Extract the [X, Y] coordinate from the center of the cell holding the provided text.  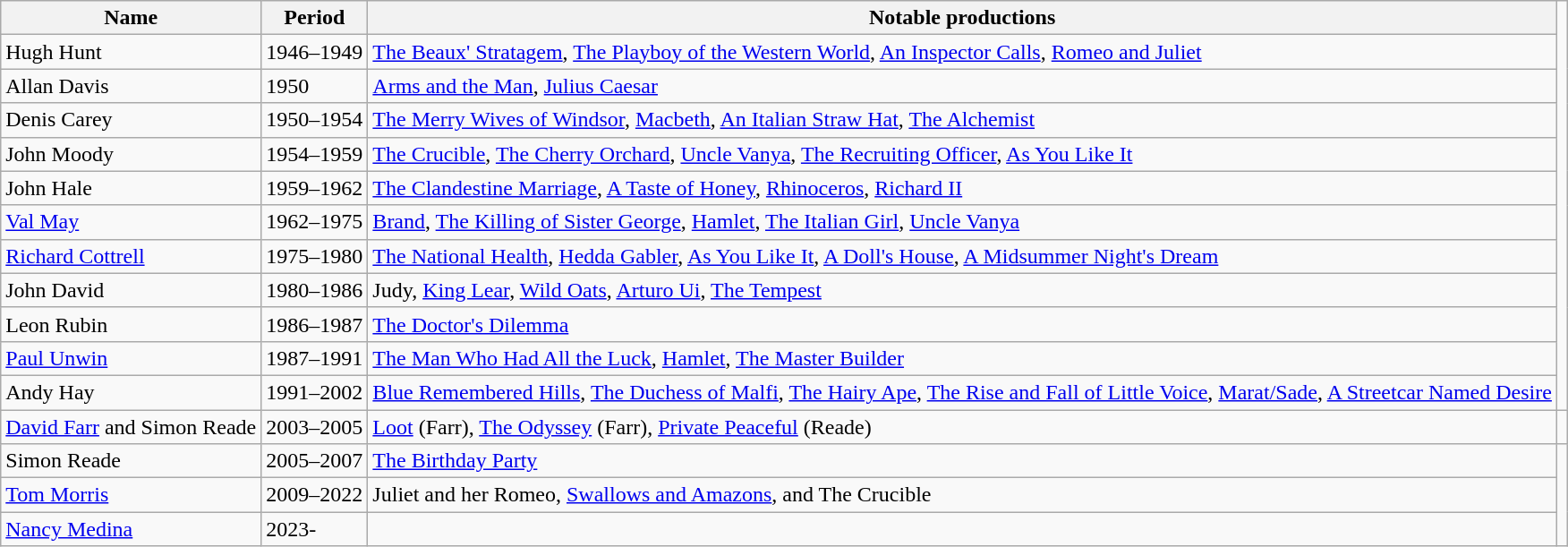
Judy, King Lear, Wild Oats, Arturo Ui, The Tempest [963, 290]
Name [131, 18]
1986–1987 [315, 324]
1987–1991 [315, 358]
1946–1949 [315, 52]
1959–1962 [315, 188]
David Farr and Simon Reade [131, 427]
2009–2022 [315, 495]
Denis Carey [131, 120]
Val May [131, 222]
1991–2002 [315, 392]
The National Health, Hedda Gabler, As You Like It, A Doll's House, A Midsummer Night's Dream [963, 256]
2003–2005 [315, 427]
The Merry Wives of Windsor, Macbeth, An Italian Straw Hat, The Alchemist [963, 120]
1954–1959 [315, 154]
The Crucible, The Cherry Orchard, Uncle Vanya, The Recruiting Officer, As You Like It [963, 154]
1950 [315, 86]
Nancy Medina [131, 529]
John Hale [131, 188]
Allan Davis [131, 86]
Hugh Hunt [131, 52]
Period [315, 18]
The Beaux' Stratagem, The Playboy of the Western World, An Inspector Calls, Romeo and Juliet [963, 52]
Notable productions [963, 18]
Richard Cottrell [131, 256]
1950–1954 [315, 120]
Juliet and her Romeo, Swallows and Amazons, and The Crucible [963, 495]
1962–1975 [315, 222]
John David [131, 290]
The Doctor's Dilemma [963, 324]
Andy Hay [131, 392]
Leon Rubin [131, 324]
The Birthday Party [963, 461]
Tom Morris [131, 495]
Loot (Farr), The Odyssey (Farr), Private Peaceful (Reade) [963, 427]
2023- [315, 529]
Paul Unwin [131, 358]
Arms and the Man, Julius Caesar [963, 86]
1975–1980 [315, 256]
Blue Remembered Hills, The Duchess of Malfi, The Hairy Ape, The Rise and Fall of Little Voice, Marat/Sade, A Streetcar Named Desire [963, 392]
1980–1986 [315, 290]
Simon Reade [131, 461]
The Man Who Had All the Luck, Hamlet, The Master Builder [963, 358]
Brand, The Killing of Sister George, Hamlet, The Italian Girl, Uncle Vanya [963, 222]
The Clandestine Marriage, A Taste of Honey, Rhinoceros, Richard II [963, 188]
John Moody [131, 154]
2005–2007 [315, 461]
